Identify which cell holds the provided text, then report its [x, y] central coordinate. 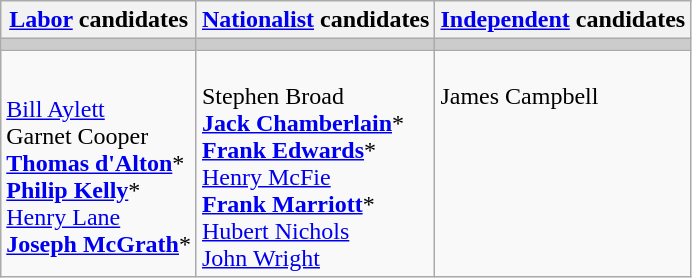
Nationalist candidates [315, 20]
James Campbell [563, 164]
Bill Aylett Garnet Cooper Thomas d'Alton* Philip Kelly* Henry Lane Joseph McGrath* [99, 164]
Independent candidates [563, 20]
Stephen Broad Jack Chamberlain* Frank Edwards* Henry McFie Frank Marriott* Hubert Nichols John Wright [315, 164]
Labor candidates [99, 20]
